Return [x, y] of the center of cell containing provided text 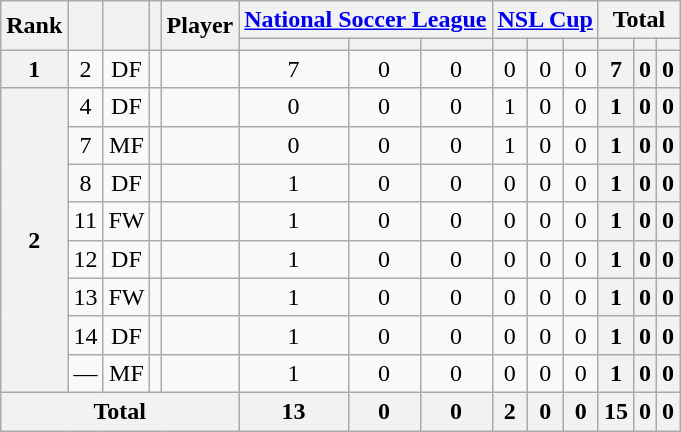
14 [86, 335]
12 [86, 259]
— [86, 373]
NSL Cup [545, 20]
15 [616, 411]
National Soccer League [366, 20]
4 [86, 107]
11 [86, 221]
Player [200, 26]
8 [86, 183]
Rank [34, 26]
